From the cell containing the given text, extract its center point as [X, Y] coordinate. 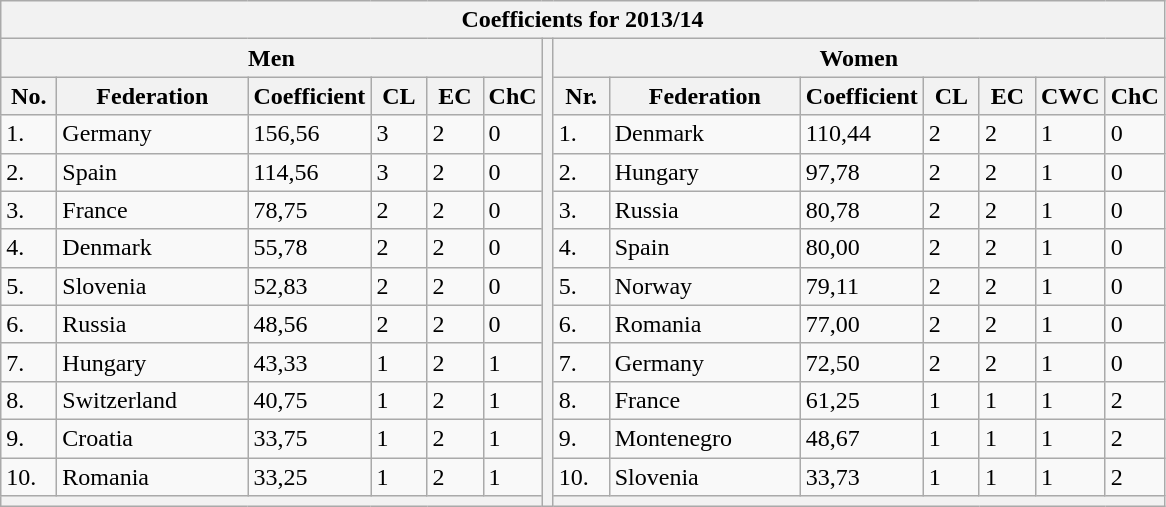
61,25 [862, 400]
156,56 [310, 134]
80,78 [862, 210]
33,73 [862, 477]
97,78 [862, 172]
Coefficients for 2013/14 [583, 20]
79,11 [862, 286]
Men [272, 58]
77,00 [862, 324]
78,75 [310, 210]
Croatia [152, 438]
Montenegro [704, 438]
80,00 [862, 248]
55,78 [310, 248]
Nr. [581, 96]
114,56 [310, 172]
Norway [704, 286]
Women [858, 58]
CWC [1070, 96]
48,67 [862, 438]
52,83 [310, 286]
40,75 [310, 400]
33,25 [310, 477]
Switzerland [152, 400]
72,50 [862, 362]
33,75 [310, 438]
110,44 [862, 134]
48,56 [310, 324]
43,33 [310, 362]
No. [29, 96]
